Scan for the cell matching the given text and deliver its [X, Y] coordinate at center. 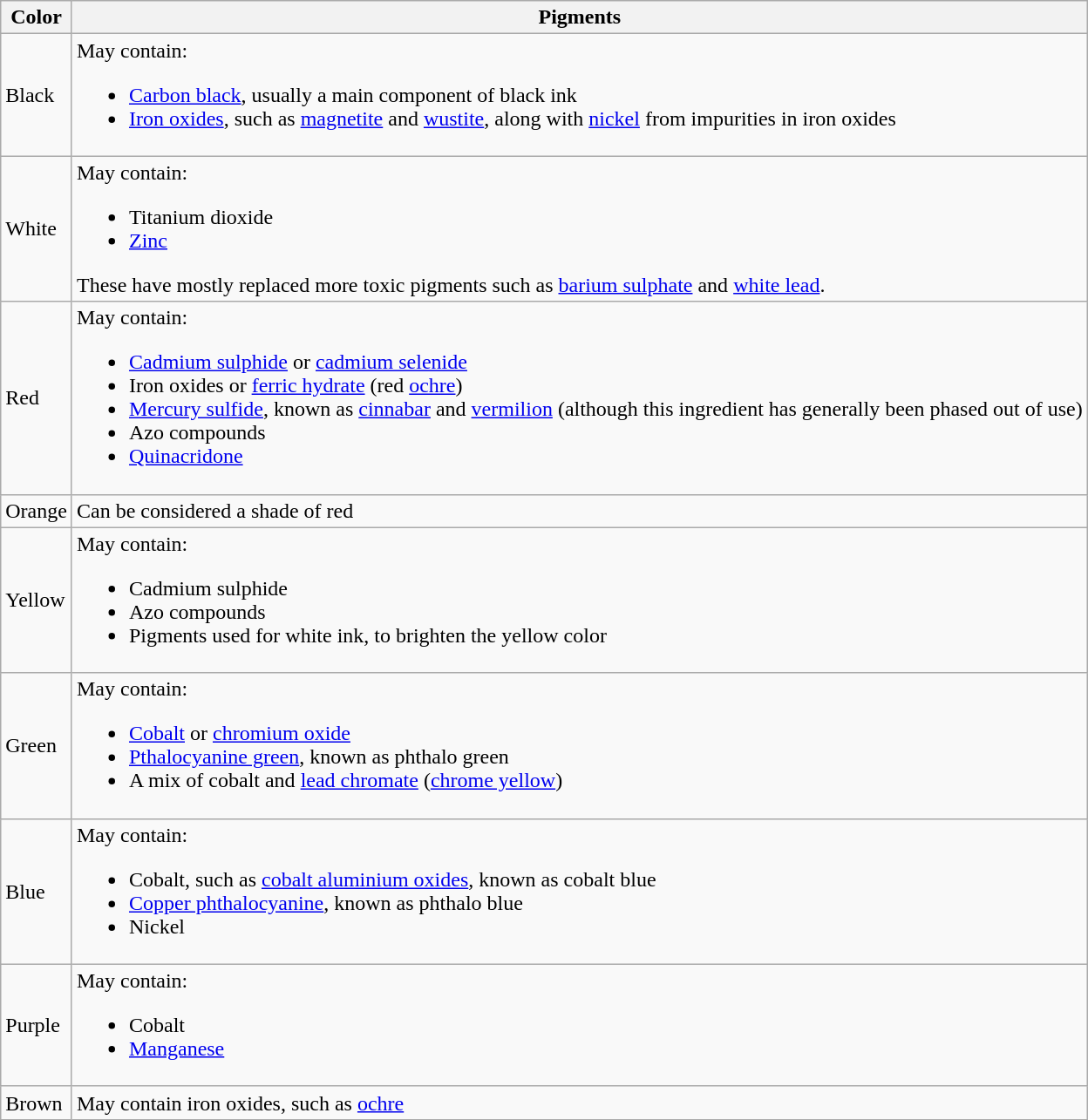
May contain:CobaltManganese [579, 1025]
Red [37, 397]
May contain:Titanium dioxideZincThese have mostly replaced more toxic pigments such as barium sulphate and white lead. [579, 228]
May contain:Cadmium sulphideAzo compoundsPigments used for white ink, to brighten the yellow color [579, 600]
Color [37, 17]
Orange [37, 511]
Can be considered a shade of red [579, 511]
Brown [37, 1103]
Yellow [37, 600]
Blue [37, 891]
Purple [37, 1025]
Green [37, 746]
May contain iron oxides, such as ochre [579, 1103]
May contain:Cobalt or chromium oxidePthalocyanine green, known as phthalo greenA mix of cobalt and lead chromate (chrome yellow) [579, 746]
Pigments [579, 17]
May contain:Cobalt, such as cobalt aluminium oxides, known as cobalt blueCopper phthalocyanine, known as phthalo blueNickel [579, 891]
White [37, 228]
Black [37, 95]
